For the text-containing cell, return its midpoint in (X, Y) coordinate format. 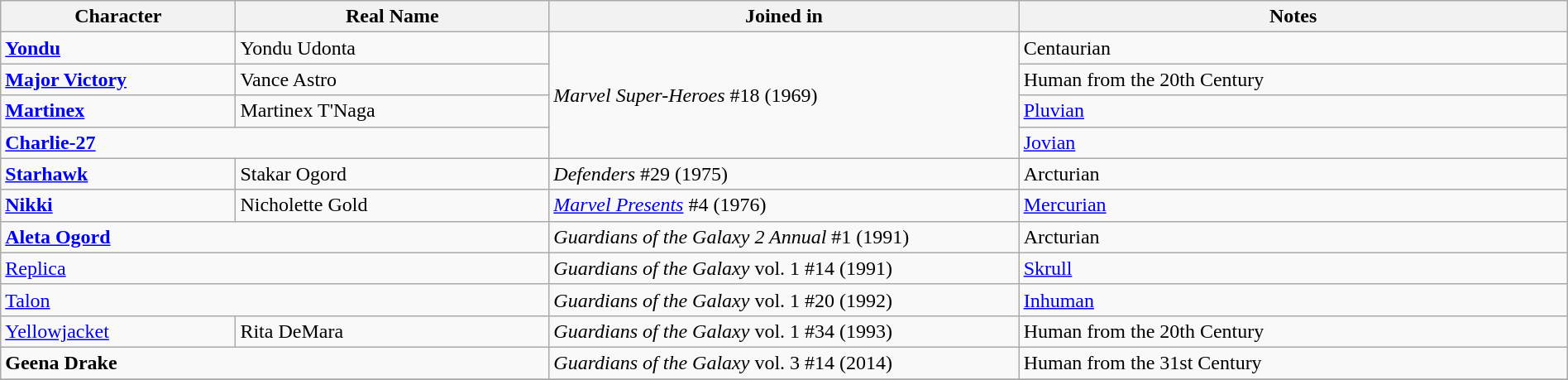
Guardians of the Galaxy vol. 1 #34 (1993) (784, 331)
Nicholette Gold (392, 205)
Guardians of the Galaxy vol. 1 #20 (1992) (784, 300)
Human from the 31st Century (1293, 363)
Replica (275, 268)
Inhuman (1293, 300)
Martinex T'Naga (392, 111)
Centaurian (1293, 48)
Vance Astro (392, 79)
Marvel Super-Heroes #18 (1969) (784, 95)
Joined in (784, 17)
Yondu (118, 48)
Defenders #29 (1975) (784, 174)
Rita DeMara (392, 331)
Character (118, 17)
Charlie-27 (275, 142)
Guardians of the Galaxy vol. 1 #14 (1991) (784, 268)
Aleta Ogord (275, 237)
Yellowjacket (118, 331)
Mercurian (1293, 205)
Talon (275, 300)
Guardians of the Galaxy vol. 3 #14 (2014) (784, 363)
Geena Drake (275, 363)
Notes (1293, 17)
Guardians of the Galaxy 2 Annual #1 (1991) (784, 237)
Martinex (118, 111)
Nikki (118, 205)
Yondu Udonta (392, 48)
Stakar Ogord (392, 174)
Jovian (1293, 142)
Real Name (392, 17)
Skrull (1293, 268)
Pluvian (1293, 111)
Major Victory (118, 79)
Marvel Presents #4 (1976) (784, 205)
Starhawk (118, 174)
